Provide the [X, Y] coordinate of the cell's center where the given text is located.  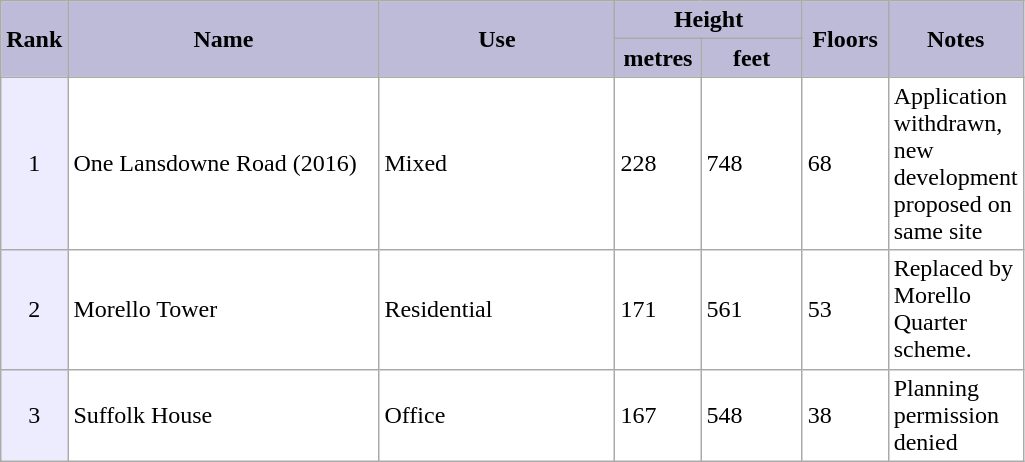
1 [34, 164]
Replaced by Morello Quarter scheme. [956, 310]
Office [497, 415]
Height [708, 20]
feet [752, 58]
One Lansdowne Road (2016) [224, 164]
Notes [956, 39]
3 [34, 415]
Mixed [497, 164]
Floors [845, 39]
Use [497, 39]
38 [845, 415]
561 [752, 310]
Rank [34, 39]
171 [658, 310]
68 [845, 164]
548 [752, 415]
228 [658, 164]
Residential [497, 310]
Suffolk House [224, 415]
Planning permission denied [956, 415]
Name [224, 39]
Morello Tower [224, 310]
748 [752, 164]
Application withdrawn, new development proposed on same site [956, 164]
53 [845, 310]
metres [658, 58]
167 [658, 415]
2 [34, 310]
